Provide the [x, y] coordinate of the cell's center where the given text is located.  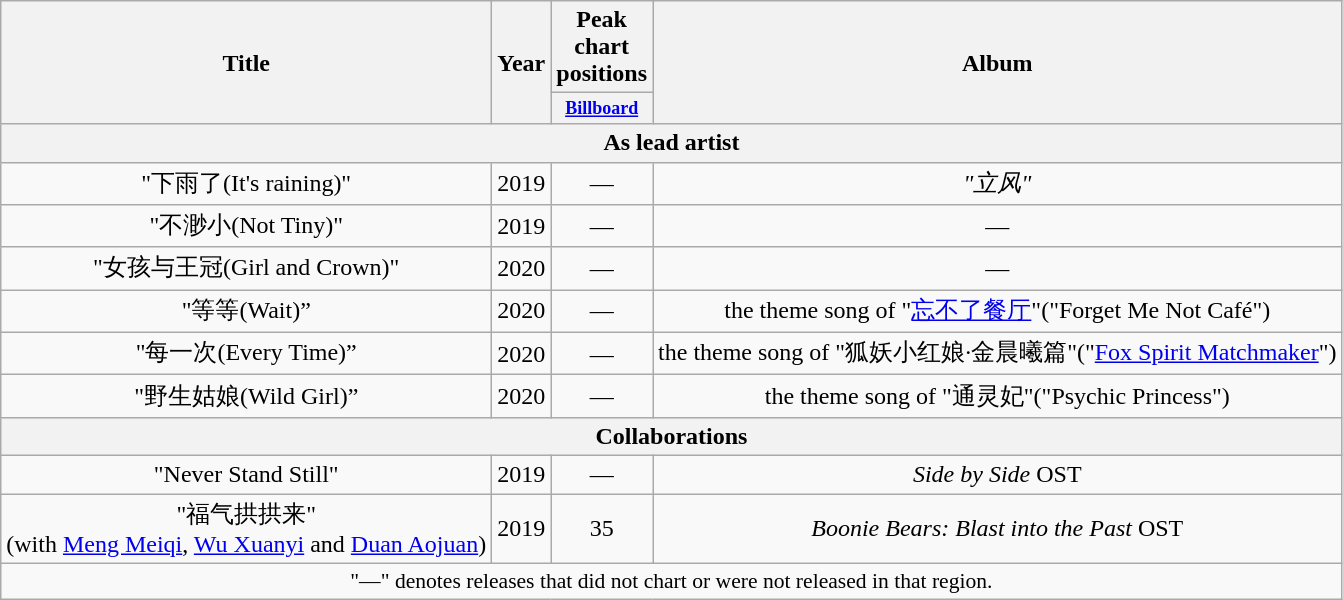
As lead artist [672, 143]
"下雨了(It's raining)" [246, 184]
"不渺小(Not Tiny)" [246, 226]
the theme song of "通灵妃"("Psychic Princess") [998, 396]
"Never Stand Still" [246, 474]
35 [602, 529]
Peak chart positions [602, 47]
Year [522, 62]
Side by Side OST [998, 474]
"女孩与王冠(Girl and Crown)" [246, 268]
the theme song of "狐妖小红娘·金晨曦篇"("Fox Spirit Matchmaker") [998, 354]
Title [246, 62]
Album [998, 62]
Billboard [602, 108]
the theme song of "忘不了餐厅"("Forget Me Not Café") [998, 312]
Collaborations [672, 436]
"立风" [998, 184]
"每一次(Every Time)” [246, 354]
"福气拱拱来"(with Meng Meiqi, Wu Xuanyi and Duan Aojuan) [246, 529]
"等等(Wait)” [246, 312]
Boonie Bears: Blast into the Past OST [998, 529]
"—" denotes releases that did not chart or were not released in that region. [672, 581]
"野生姑娘(Wild Girl)” [246, 396]
